Scan for the cell matching the given text and deliver its (X, Y) coordinate at center. 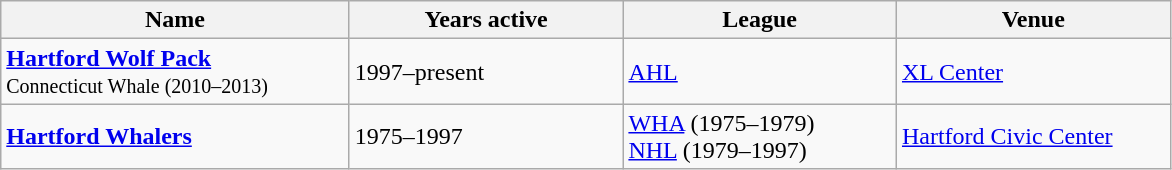
Venue (1033, 20)
Years active (486, 20)
1997–present (486, 72)
WHA (1975–1979) NHL (1979–1997) (760, 136)
AHL (760, 72)
Hartford Wolf PackConnecticut Whale (2010–2013) (176, 72)
League (760, 20)
1975–1997 (486, 136)
Hartford Whalers (176, 136)
Hartford Civic Center (1033, 136)
Name (176, 20)
XL Center (1033, 72)
